Extract the [x, y] coordinate from the center of the cell holding the provided text.  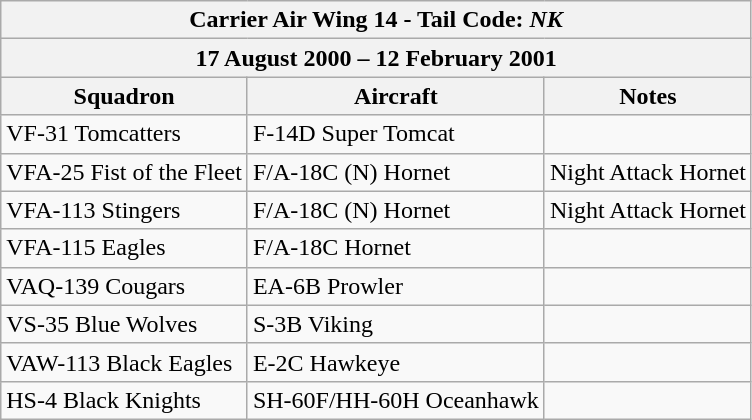
F/A-18C Hornet [396, 248]
VFA-25 Fist of the Fleet [124, 172]
HS-4 Black Knights [124, 400]
SH-60F/HH-60H Oceanhawk [396, 400]
VAQ-139 Cougars [124, 286]
Carrier Air Wing 14 - Tail Code: NK [376, 20]
Notes [648, 96]
VFA-113 Stingers [124, 210]
Squadron [124, 96]
17 August 2000 – 12 February 2001 [376, 58]
VF-31 Tomcatters [124, 134]
VAW-113 Black Eagles [124, 362]
E-2C Hawkeye [396, 362]
S-3B Viking [396, 324]
VFA-115 Eagles [124, 248]
F-14D Super Tomcat [396, 134]
VS-35 Blue Wolves [124, 324]
Aircraft [396, 96]
EA-6B Prowler [396, 286]
